Determine the [x, y] coordinate at the center of the cell enclosing the given text.  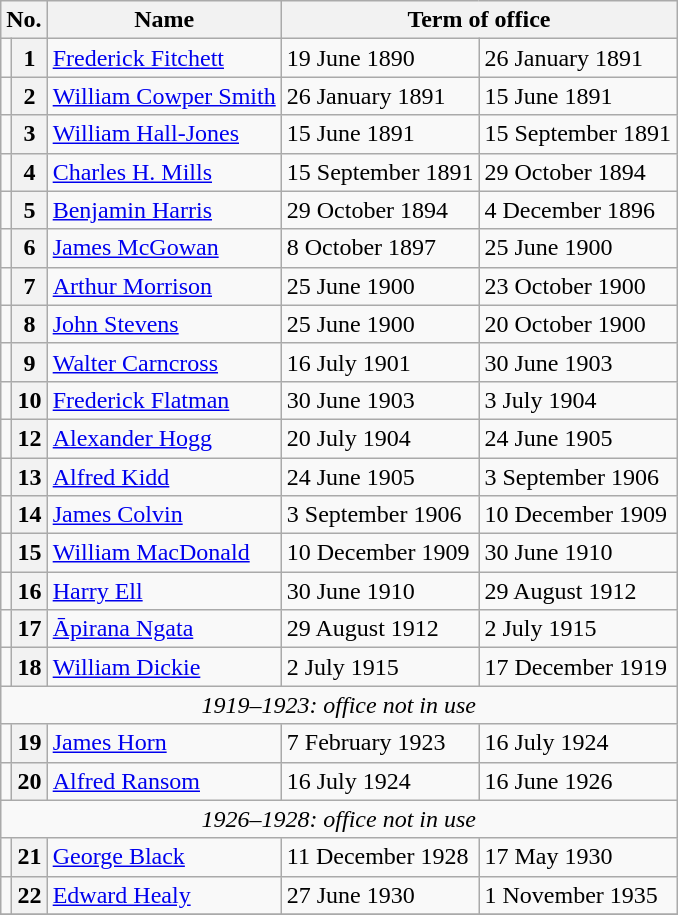
William Dickie [164, 667]
15 [30, 553]
Charles H. Mills [164, 172]
13 [30, 477]
Benjamin Harris [164, 210]
James Horn [164, 743]
11 December 1928 [380, 857]
Frederick Fitchett [164, 58]
Alfred Ransom [164, 781]
4 [30, 172]
2 [30, 96]
7 [30, 286]
1 [30, 58]
Frederick Flatman [164, 400]
12 [30, 438]
8 October 1897 [380, 248]
17 [30, 629]
8 [30, 324]
20 [30, 781]
23 October 1900 [578, 286]
Edward Healy [164, 895]
22 [30, 895]
16 [30, 591]
10 [30, 400]
27 June 1930 [380, 895]
William MacDonald [164, 553]
9 [30, 362]
No. [24, 20]
1919–1923: office not in use [339, 705]
4 December 1896 [578, 210]
20 October 1900 [578, 324]
19 June 1890 [380, 58]
3 July 1904 [578, 400]
Āpirana Ngata [164, 629]
Harry Ell [164, 591]
20 July 1904 [380, 438]
1926–1928: office not in use [339, 819]
16 June 1926 [578, 781]
Arthur Morrison [164, 286]
Alexander Hogg [164, 438]
7 February 1923 [380, 743]
Alfred Kidd [164, 477]
19 [30, 743]
James Colvin [164, 515]
William Cowper Smith [164, 96]
John Stevens [164, 324]
6 [30, 248]
17 December 1919 [578, 667]
Term of office [478, 20]
17 May 1930 [578, 857]
14 [30, 515]
5 [30, 210]
18 [30, 667]
3 [30, 134]
Walter Carncross [164, 362]
Name [164, 20]
George Black [164, 857]
16 July 1901 [380, 362]
1 November 1935 [578, 895]
21 [30, 857]
James McGowan [164, 248]
William Hall-Jones [164, 134]
